Pinpoint the cell where the given text exists, returning its [X, Y] midpoint coordinate. 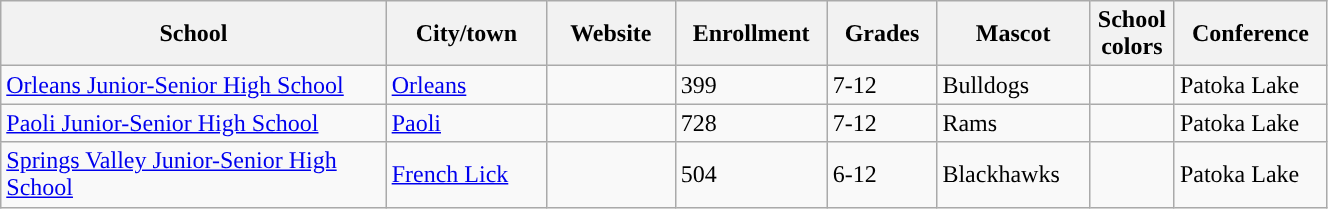
504 [751, 174]
City/town [466, 34]
6-12 [882, 174]
399 [751, 85]
Blackhawks [1013, 174]
Bulldogs [1013, 85]
728 [751, 123]
Orleans Junior-Senior High School [194, 85]
Rams [1013, 123]
Mascot [1013, 34]
Conference [1250, 34]
Grades [882, 34]
Orleans [466, 85]
Paoli Junior-Senior High School [194, 123]
Enrollment [751, 34]
School [194, 34]
French Lick [466, 174]
Springs Valley Junior-Senior High School [194, 174]
Paoli [466, 123]
School colors [1132, 34]
Website [611, 34]
